Find where the given text appears and provide that cell's center as [x, y] coordinate. 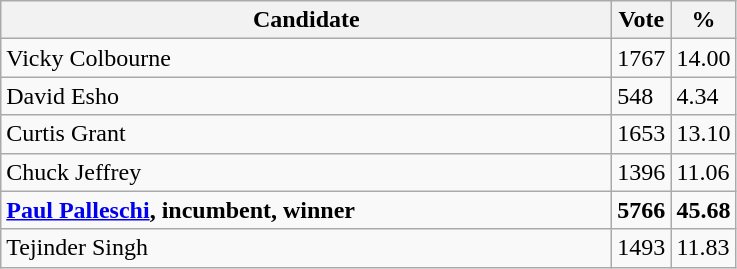
1653 [642, 134]
11.06 [704, 172]
Chuck Jeffrey [306, 172]
David Esho [306, 96]
11.83 [704, 248]
5766 [642, 210]
1493 [642, 248]
Tejinder Singh [306, 248]
1396 [642, 172]
Vicky Colbourne [306, 58]
14.00 [704, 58]
45.68 [704, 210]
Paul Palleschi, incumbent, winner [306, 210]
548 [642, 96]
% [704, 20]
Vote [642, 20]
1767 [642, 58]
Candidate [306, 20]
Curtis Grant [306, 134]
13.10 [704, 134]
4.34 [704, 96]
